Search for the cell housing the specified text and yield its (x, y) center coordinate. 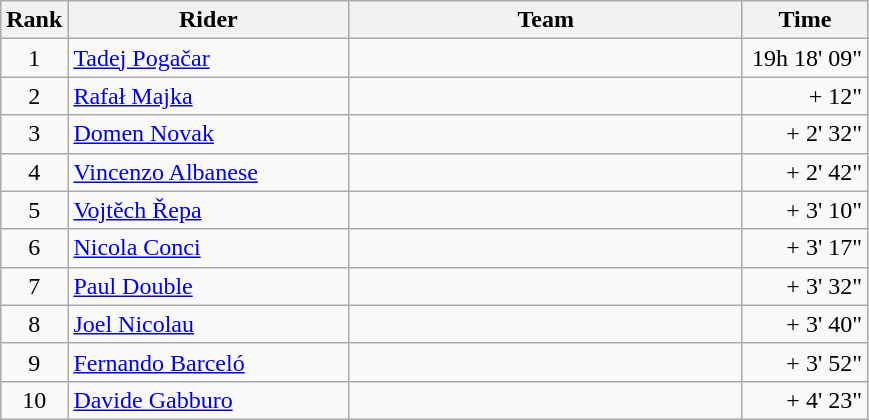
3 (34, 134)
Tadej Pogačar (208, 58)
+ 3' 10" (804, 210)
+ 3' 52" (804, 362)
6 (34, 248)
Rafał Majka (208, 96)
+ 12" (804, 96)
4 (34, 172)
5 (34, 210)
+ 4' 23" (804, 400)
Joel Nicolau (208, 324)
10 (34, 400)
+ 3' 32" (804, 286)
8 (34, 324)
9 (34, 362)
+ 2' 42" (804, 172)
Rider (208, 20)
Rank (34, 20)
Nicola Conci (208, 248)
+ 3' 40" (804, 324)
Fernando Barceló (208, 362)
Paul Double (208, 286)
Davide Gabburo (208, 400)
Vincenzo Albanese (208, 172)
19h 18' 09" (804, 58)
Time (804, 20)
+ 3' 17" (804, 248)
2 (34, 96)
+ 2' 32" (804, 134)
1 (34, 58)
Team (546, 20)
Domen Novak (208, 134)
7 (34, 286)
Vojtěch Řepa (208, 210)
